Capture the cell that displays the provided text and extract its (x, y) central coordinate. 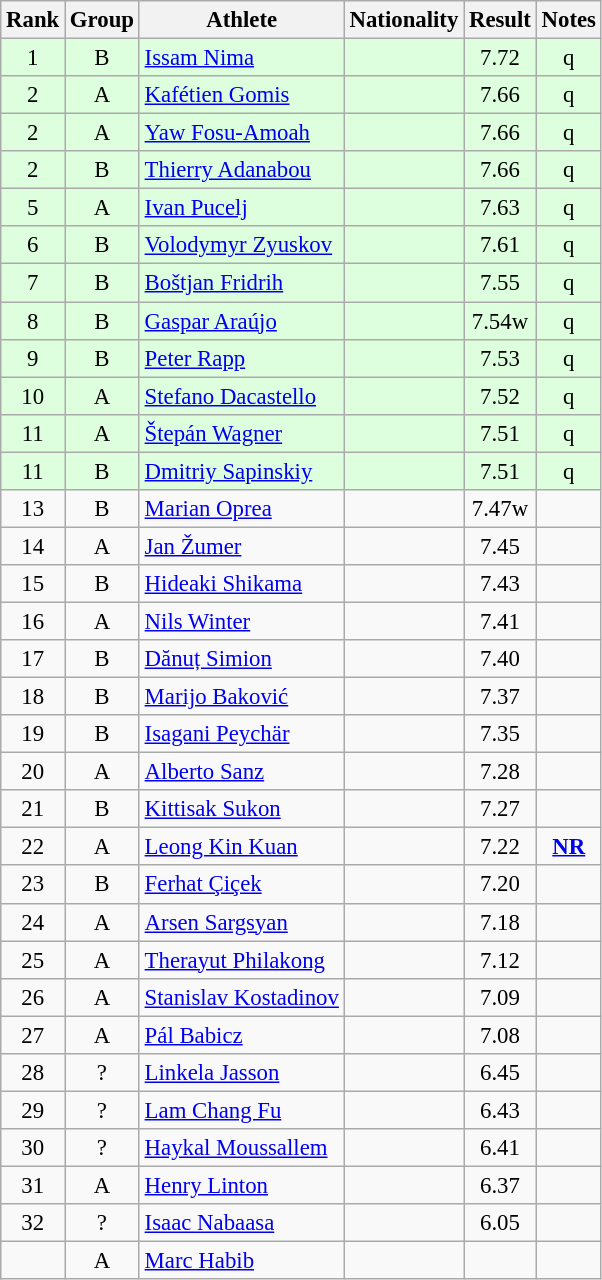
7.45 (500, 546)
9 (33, 358)
1 (33, 58)
Henry Linton (242, 1185)
25 (33, 960)
6.41 (500, 1148)
Haykal Moussallem (242, 1148)
Rank (33, 20)
7 (33, 283)
Marian Oprea (242, 509)
Linkela Jasson (242, 1073)
Dănuț Simion (242, 659)
Stefano Dacastello (242, 396)
6 (33, 245)
Gaspar Araújo (242, 321)
Athlete (242, 20)
7.28 (500, 772)
Issam Nima (242, 58)
Thierry Adanabou (242, 170)
7.55 (500, 283)
7.41 (500, 621)
27 (33, 1035)
16 (33, 621)
7.20 (500, 885)
7.40 (500, 659)
23 (33, 885)
7.72 (500, 58)
Stanislav Kostadinov (242, 997)
15 (33, 584)
Dmitriy Sapinskiy (242, 471)
6.45 (500, 1073)
6.37 (500, 1185)
Volodymyr Zyuskov (242, 245)
Yaw Fosu-Amoah (242, 133)
6.05 (500, 1223)
19 (33, 734)
Arsen Sargsyan (242, 922)
26 (33, 997)
32 (33, 1223)
7.43 (500, 584)
17 (33, 659)
Leong Kin Kuan (242, 847)
31 (33, 1185)
14 (33, 546)
6.43 (500, 1110)
13 (33, 509)
Marijo Baković (242, 697)
7.27 (500, 809)
Result (500, 20)
18 (33, 697)
7.52 (500, 396)
Ferhat Çiçek (242, 885)
5 (33, 208)
7.12 (500, 960)
7.22 (500, 847)
Alberto Sanz (242, 772)
Kafétien Gomis (242, 95)
8 (33, 321)
7.63 (500, 208)
Marc Habib (242, 1261)
7.08 (500, 1035)
7.09 (500, 997)
7.35 (500, 734)
Notes (568, 20)
Štepán Wagner (242, 433)
Isaac Nabaasa (242, 1223)
7.61 (500, 245)
7.47w (500, 509)
Group (102, 20)
Boštjan Fridrih (242, 283)
Kittisak Sukon (242, 809)
28 (33, 1073)
Hideaki Shikama (242, 584)
Nils Winter (242, 621)
7.54w (500, 321)
Nationality (404, 20)
7.53 (500, 358)
Isagani Peychär (242, 734)
Lam Chang Fu (242, 1110)
20 (33, 772)
30 (33, 1148)
7.37 (500, 697)
7.18 (500, 922)
Pál Babicz (242, 1035)
NR (568, 847)
10 (33, 396)
21 (33, 809)
22 (33, 847)
24 (33, 922)
Jan Žumer (242, 546)
Ivan Pucelj (242, 208)
Peter Rapp (242, 358)
Therayut Philakong (242, 960)
29 (33, 1110)
